Determine the (x, y) coordinate at the center of the cell enclosing the given text.  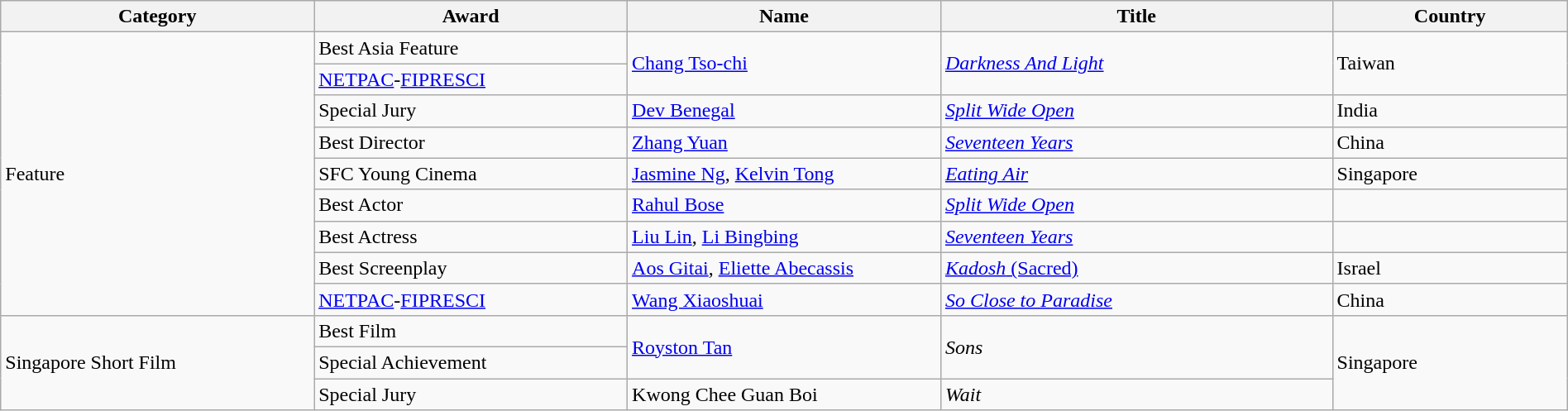
Royston Tan (784, 346)
Best Actor (471, 205)
Singapore Short Film (157, 362)
Wang Xiaoshuai (784, 299)
Name (784, 17)
Best Director (471, 142)
Award (471, 17)
Title (1136, 17)
Best Film (471, 331)
Rahul Bose (784, 205)
So Close to Paradise (1136, 299)
Best Actress (471, 237)
SFC Young Cinema (471, 174)
Feature (157, 174)
Liu Lin, Li Bingbing (784, 237)
Best Asia Feature (471, 48)
Chang Tso-chi (784, 64)
Darkness And Light (1136, 64)
Zhang Yuan (784, 142)
Eating Air (1136, 174)
Taiwan (1450, 64)
India (1450, 111)
Israel (1450, 268)
Sons (1136, 346)
Aos Gitai, Eliette Abecassis (784, 268)
Kadosh (Sacred) (1136, 268)
Country (1450, 17)
Wait (1136, 394)
Special Achievement (471, 362)
Category (157, 17)
Best Screenplay (471, 268)
Kwong Chee Guan Boi (784, 394)
Jasmine Ng, Kelvin Tong (784, 174)
Dev Benegal (784, 111)
